Determine the (X, Y) coordinate at the center of the cell enclosing the given text.  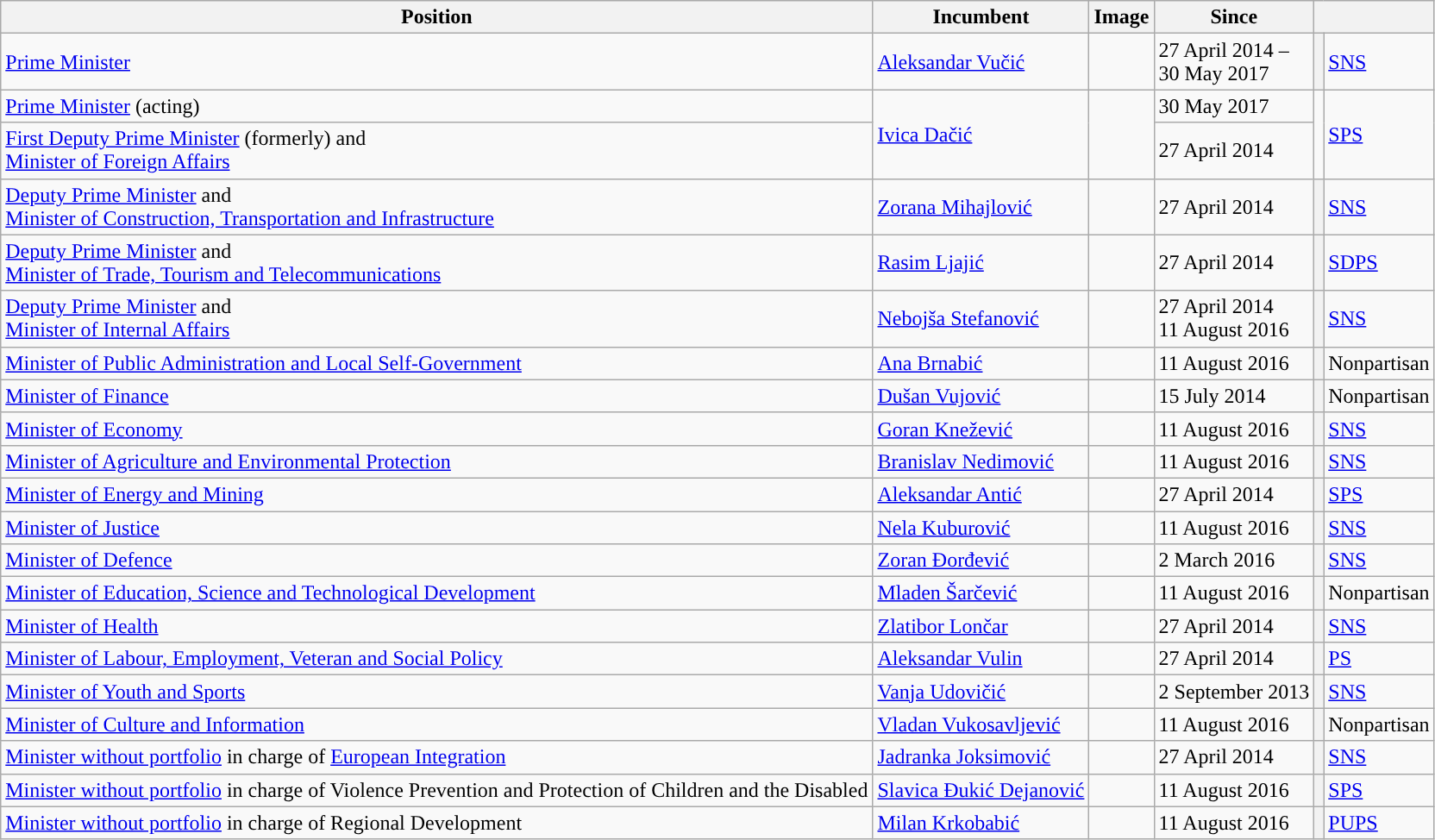
Minister of Culture and Information (436, 724)
Rasim Ljajić (981, 262)
Ivica Dačić (981, 135)
Slavica Đukić Dejanović (981, 790)
2 September 2013 (1234, 692)
Aleksandar Vučić (981, 62)
Prime Minister (436, 62)
30 May 2017 (1234, 106)
SDPS (1379, 262)
Minister of Public Administration and Local Self-Government (436, 363)
First Deputy Prime Minister (formerly) andMinister of Foreign Affairs (436, 150)
Since (1234, 17)
Deputy Prime Minister andMinister of Trade, Tourism and Telecommunications (436, 262)
Branislav Nedimović (981, 461)
27 April 2014 –30 May 2017 (1234, 62)
Minister of Finance (436, 396)
Minister of Agriculture and Environmental Protection (436, 461)
Zorana Mihajlović (981, 207)
Minister of Energy and Mining (436, 494)
2 March 2016 (1234, 561)
Minister of Education, Science and Technological Development (436, 593)
Zlatibor Lončar (981, 626)
Image (1121, 17)
27 April 201411 August 2016 (1234, 319)
Deputy Prime Minister andMinister of Construction, Transportation and Infrastructure (436, 207)
Aleksandar Antić (981, 494)
15 July 2014 (1234, 396)
Prime Minister (acting) (436, 106)
Nela Kuburović (981, 527)
PS (1379, 659)
Minister without portfolio in charge of Violence Prevention and Protection of Children and the Disabled (436, 790)
Minister of Defence (436, 561)
Deputy Prime Minister andMinister of Internal Affairs (436, 319)
Minister of Economy (436, 429)
Mladen Šarčević (981, 593)
Nebojša Stefanović (981, 319)
Minister of Health (436, 626)
Dušan Vujović (981, 396)
PUPS (1379, 823)
Ana Brnabić (981, 363)
Minister of Youth and Sports (436, 692)
Incumbent (981, 17)
Zoran Đorđević (981, 561)
Minister of Justice (436, 527)
Goran Knežević (981, 429)
Minister without portfolio in charge of European Integration (436, 757)
Minister without portfolio in charge of Regional Development (436, 823)
Vladan Vukosavljević (981, 724)
Aleksandar Vulin (981, 659)
Position (436, 17)
Minister of Labour, Employment, Veteran and Social Policy (436, 659)
Jadranka Joksimović (981, 757)
Vanja Udovičić (981, 692)
Milan Krkobabić (981, 823)
